Provide the (x, y) coordinate of the cell's center where the given text is located.  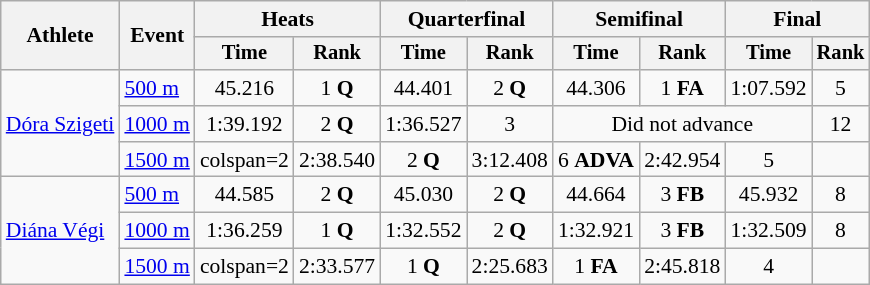
1:32.552 (423, 231)
2:38.540 (337, 160)
1:32.509 (768, 231)
12 (841, 124)
45.932 (768, 195)
2:33.577 (337, 267)
45.216 (244, 88)
Heats (288, 19)
Diána Végi (60, 230)
Did not advance (682, 124)
2:45.818 (682, 267)
3:12.408 (510, 160)
1:07.592 (768, 88)
Quarterfinal (466, 19)
Event (156, 36)
45.030 (423, 195)
6 ADVA (596, 160)
2:25.683 (510, 267)
3 (510, 124)
2:42.954 (682, 160)
4 (768, 267)
44.306 (596, 88)
1:36.259 (244, 231)
1:39.192 (244, 124)
Athlete (60, 36)
44.401 (423, 88)
44.585 (244, 195)
Final (797, 19)
Semifinal (640, 19)
1:36.527 (423, 124)
1:32.921 (596, 231)
Dóra Szigeti (60, 124)
44.664 (596, 195)
